Provide the (x, y) coordinate of the cell's center where the given text is located.  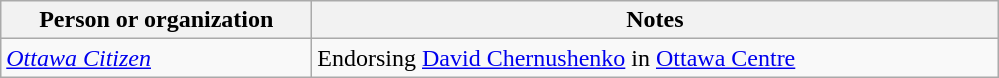
Notes (655, 20)
Endorsing David Chernushenko in Ottawa Centre (655, 58)
Person or organization (156, 20)
Ottawa Citizen (156, 58)
